Pinpoint the cell where the given text exists, returning its [x, y] midpoint coordinate. 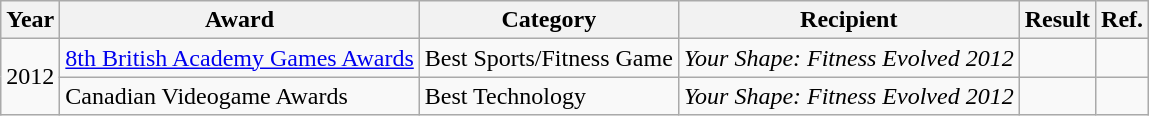
Recipient [848, 20]
Ref. [1122, 20]
Best Technology [548, 96]
Category [548, 20]
Best Sports/Fitness Game [548, 58]
Year [30, 20]
2012 [30, 77]
Result [1057, 20]
Canadian Videogame Awards [240, 96]
8th British Academy Games Awards [240, 58]
Award [240, 20]
